Output the (X, Y) coordinate of the center of the cell containing the given text.  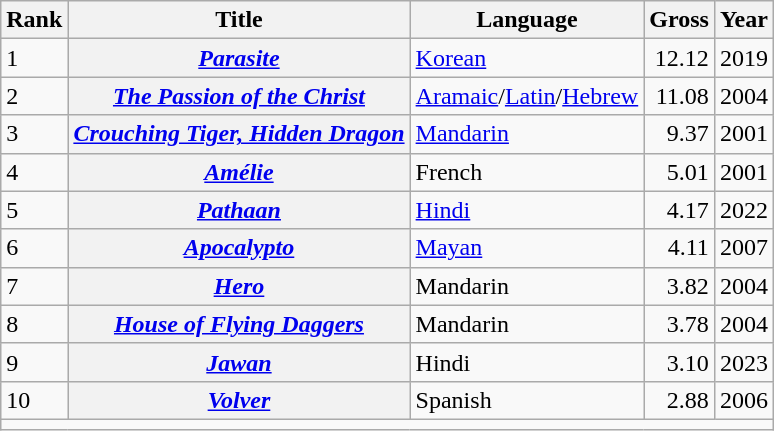
House of Flying Daggers (239, 324)
9.37 (680, 134)
11.08 (680, 96)
Volver (239, 400)
2.88 (680, 400)
Pathaan (239, 210)
Title (239, 20)
9 (34, 362)
Amélie (239, 172)
The Passion of the Christ (239, 96)
6 (34, 248)
1 (34, 58)
French (527, 172)
2007 (744, 248)
4.11 (680, 248)
3.82 (680, 286)
Jawan (239, 362)
Parasite (239, 58)
7 (34, 286)
10 (34, 400)
Crouching Tiger, Hidden Dragon (239, 134)
4.17 (680, 210)
2022 (744, 210)
4 (34, 172)
Language (527, 20)
2006 (744, 400)
8 (34, 324)
12.12 (680, 58)
5 (34, 210)
2 (34, 96)
Rank (34, 20)
Apocalypto (239, 248)
Mayan (527, 248)
Hero (239, 286)
Gross (680, 20)
Year (744, 20)
3 (34, 134)
Spanish (527, 400)
Korean (527, 58)
3.10 (680, 362)
5.01 (680, 172)
3.78 (680, 324)
2019 (744, 58)
Aramaic/Latin/Hebrew (527, 96)
2023 (744, 362)
